Provide the [X, Y] coordinate of the cell's center where the given text is located.  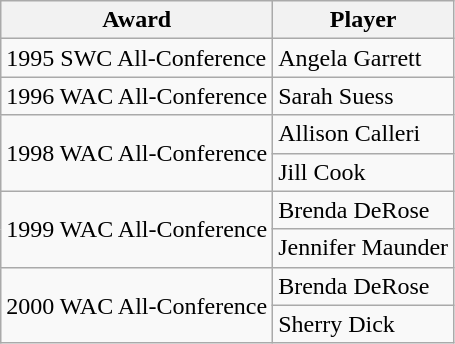
Award [137, 20]
Sherry Dick [364, 324]
Jill Cook [364, 172]
Angela Garrett [364, 58]
Sarah Suess [364, 96]
Allison Calleri [364, 134]
2000 WAC All-Conference [137, 305]
1999 WAC All-Conference [137, 229]
Jennifer Maunder [364, 248]
1998 WAC All-Conference [137, 153]
1995 SWC All-Conference [137, 58]
Player [364, 20]
1996 WAC All-Conference [137, 96]
